Scan for the cell matching the given text and deliver its (X, Y) coordinate at center. 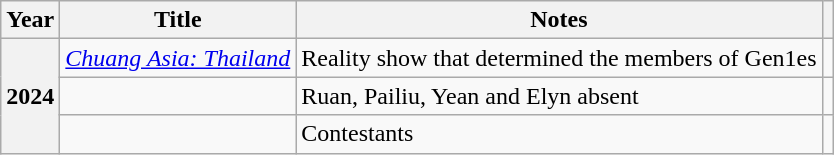
Contestants (559, 134)
2024 (30, 96)
Ruan, Pailiu, Yean and Elyn absent (559, 96)
Title (178, 20)
Chuang Asia: Thailand (178, 58)
Year (30, 20)
Notes (559, 20)
Reality show that determined the members of Gen1es (559, 58)
